Output the [x, y] coordinate of the center of the cell containing the given text.  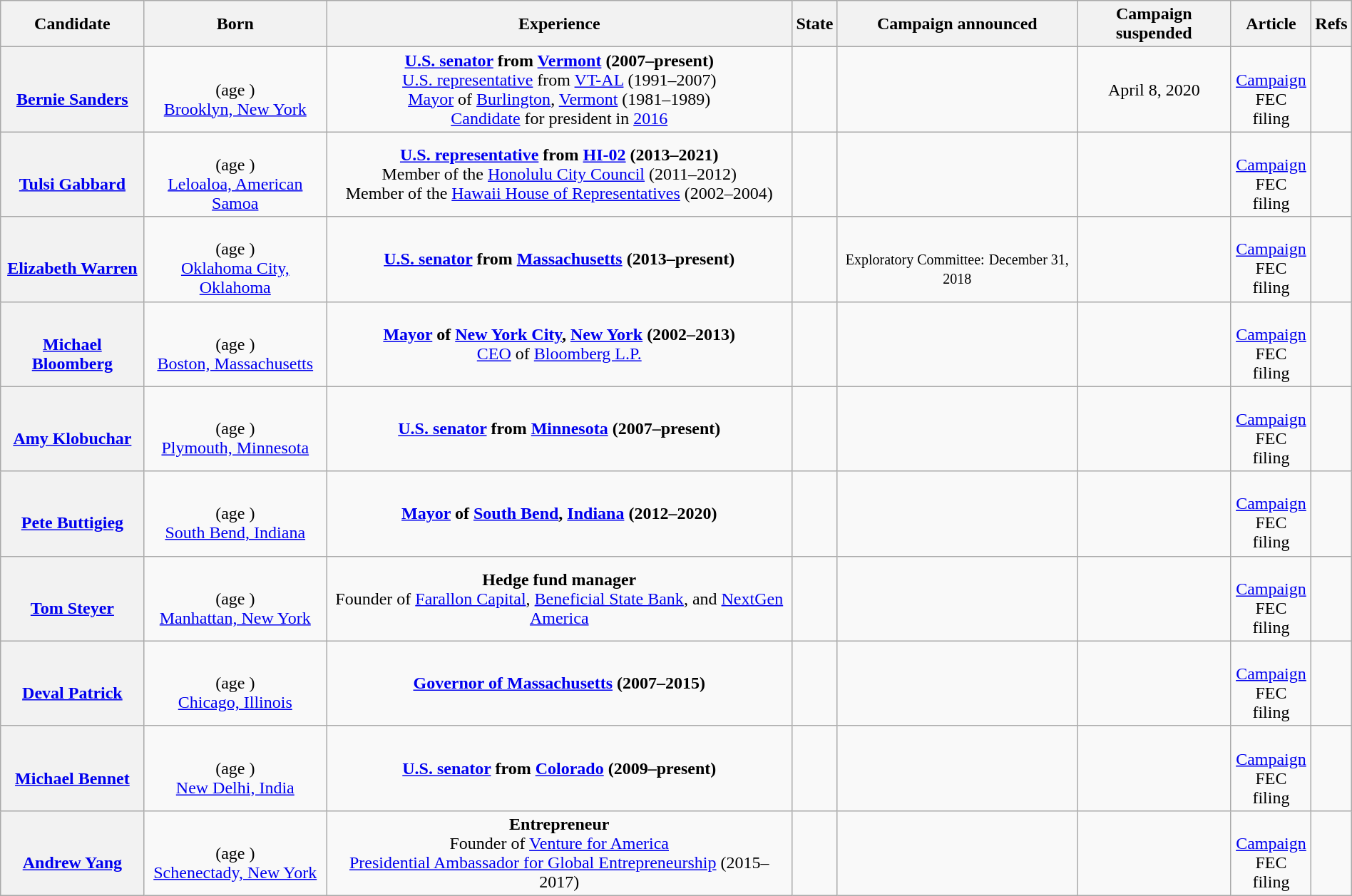
(age )Leloaloa, American Samoa [235, 174]
U.S. representative from HI-02 (2013–2021)Member of the Honolulu City Council (2011–2012)Member of the Hawaii House of Representatives (2002–2004) [559, 174]
U.S. senator from Minnesota (2007–present) [559, 429]
Tulsi Gabbard [73, 174]
Tom Steyer [73, 599]
Experience [559, 24]
Andrew Yang [73, 853]
Article [1271, 24]
(age )Schenectady, New York [235, 853]
Governor of Massachusetts (2007–2015) [559, 683]
Born [235, 24]
(age )South Bend, Indiana [235, 513]
Mayor of New York City, New York (2002–2013)CEO of Bloomberg L.P. [559, 344]
State [814, 24]
Bernie Sanders [73, 90]
Michael Bennet [73, 768]
April 8, 2020 [1154, 90]
Exploratory Committee: December 31, 2018 [957, 259]
Deval Patrick [73, 683]
(age )Manhattan, New York [235, 599]
Michael Bloomberg [73, 344]
(age )Brooklyn, New York [235, 90]
U.S. senator from Colorado (2009–present) [559, 768]
U.S. senator from Massachusetts (2013–present) [559, 259]
(age )Plymouth, Minnesota [235, 429]
(age )Chicago, Illinois [235, 683]
Amy Klobuchar [73, 429]
Campaign announced [957, 24]
Refs [1331, 24]
(age )New Delhi, India [235, 768]
(age )Boston, Massachusetts [235, 344]
Pete Buttigieg [73, 513]
Elizabeth Warren [73, 259]
Campaign suspended [1154, 24]
Hedge fund managerFounder of Farallon Capital, Beneficial State Bank, and NextGen America [559, 599]
(age )Oklahoma City, Oklahoma [235, 259]
Entrepreneur Founder of Venture for AmericaPresidential Ambassador for Global Entrepreneurship (2015–2017) [559, 853]
Mayor of South Bend, Indiana (2012–2020) [559, 513]
Candidate [73, 24]
